Determine the (X, Y) coordinate at the center of the cell enclosing the given text.  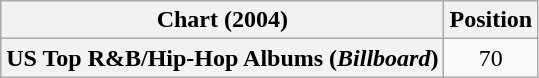
Position (491, 20)
Chart (2004) (222, 20)
US Top R&B/Hip-Hop Albums (Billboard) (222, 58)
70 (491, 58)
